Output the (X, Y) coordinate of the center of the cell containing the given text.  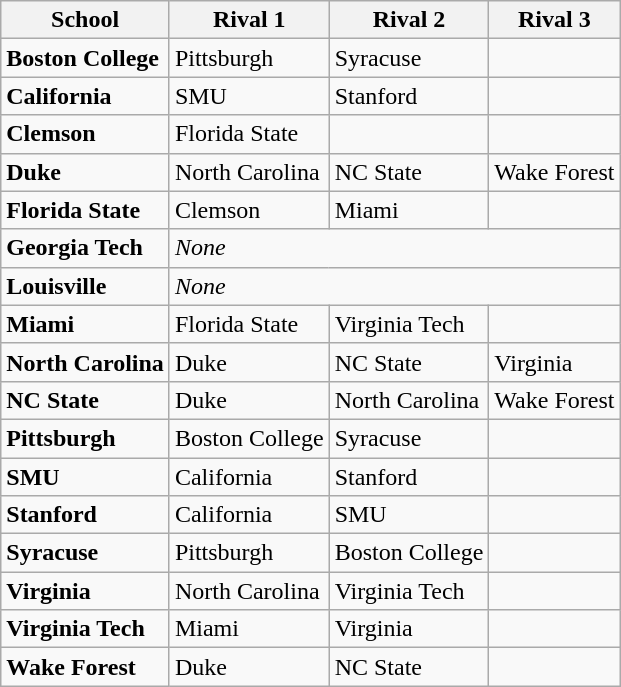
Rival 3 (554, 20)
Georgia Tech (86, 248)
School (86, 20)
Rival 2 (409, 20)
Rival 1 (249, 20)
Louisville (86, 286)
